Identify which cell holds the provided text, then report its (X, Y) central coordinate. 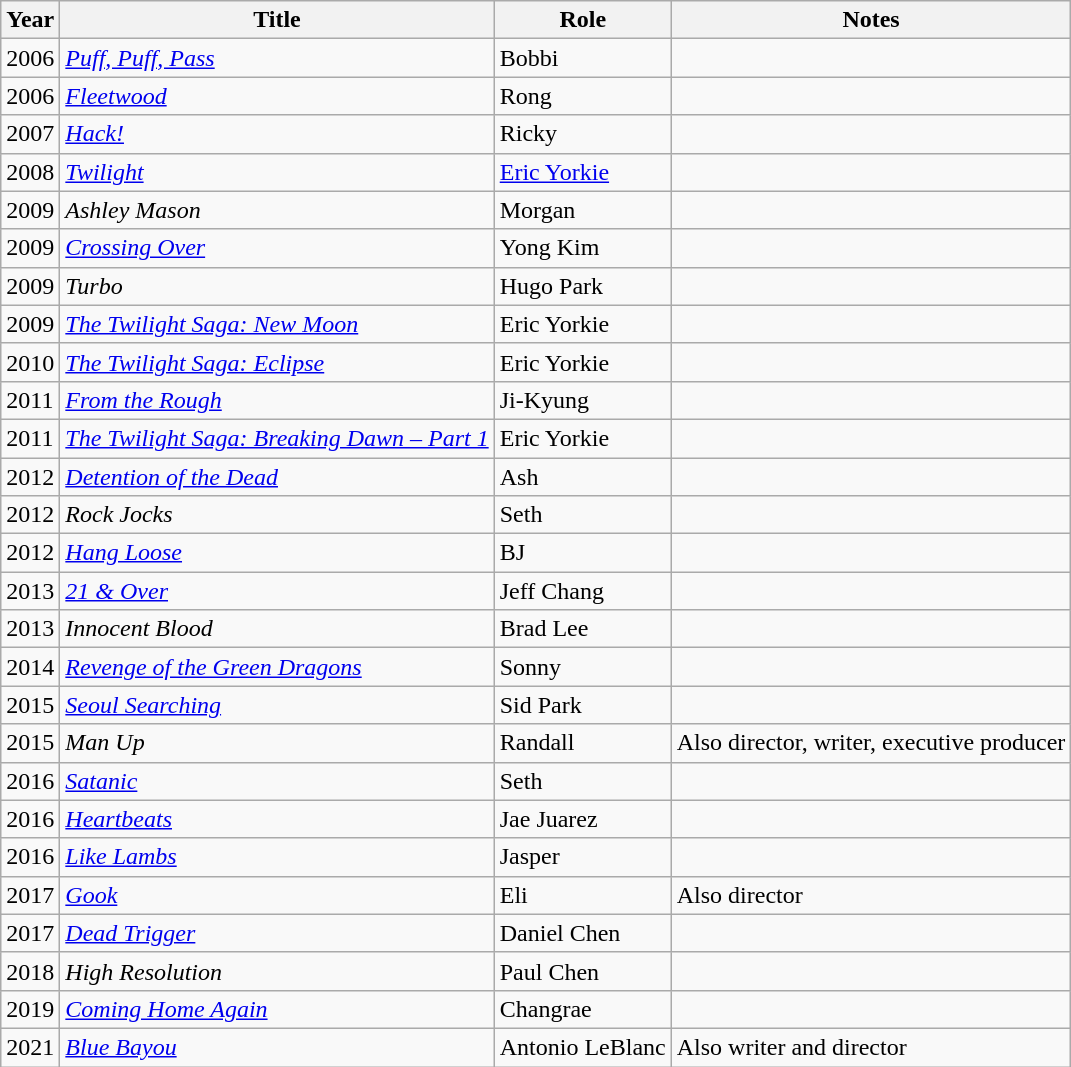
Morgan (582, 210)
High Resolution (277, 971)
Man Up (277, 743)
Ashley Mason (277, 210)
Role (582, 20)
2021 (30, 1047)
Sonny (582, 667)
2018 (30, 971)
Twilight (277, 172)
Rong (582, 96)
Revenge of the Green Dragons (277, 667)
Crossing Over (277, 248)
Notes (871, 20)
Changrae (582, 1009)
Ash (582, 477)
Daniel Chen (582, 933)
Blue Bayou (277, 1047)
Title (277, 20)
Gook (277, 895)
Rock Jocks (277, 515)
BJ (582, 553)
Detention of the Dead (277, 477)
2014 (30, 667)
Randall (582, 743)
Fleetwood (277, 96)
Like Lambs (277, 857)
Coming Home Again (277, 1009)
Jasper (582, 857)
Seoul Searching (277, 705)
Bobbi (582, 58)
2010 (30, 362)
Jae Juarez (582, 819)
Hack! (277, 134)
Sid Park (582, 705)
The Twilight Saga: New Moon (277, 324)
Jeff Chang (582, 591)
2007 (30, 134)
Year (30, 20)
Eli (582, 895)
Satanic (277, 781)
Paul Chen (582, 971)
Yong Kim (582, 248)
Antonio LeBlanc (582, 1047)
Turbo (277, 286)
Heartbeats (277, 819)
Innocent Blood (277, 629)
2019 (30, 1009)
Also director (871, 895)
Dead Trigger (277, 933)
From the Rough (277, 400)
The Twilight Saga: Breaking Dawn – Part 1 (277, 438)
Also writer and director (871, 1047)
Hang Loose (277, 553)
Puff, Puff, Pass (277, 58)
Ji-Kyung (582, 400)
Brad Lee (582, 629)
Ricky (582, 134)
21 & Over (277, 591)
The Twilight Saga: Eclipse (277, 362)
2008 (30, 172)
Also director, writer, executive producer (871, 743)
Hugo Park (582, 286)
